Identify which cell holds the provided text, then report its [X, Y] central coordinate. 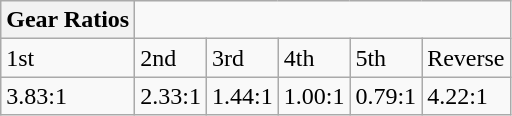
3rd [242, 58]
1.44:1 [242, 96]
3.83:1 [68, 96]
2nd [171, 58]
Reverse [466, 58]
0.79:1 [386, 96]
4th [314, 58]
2.33:1 [171, 96]
4.22:1 [466, 96]
1st [68, 58]
1.00:1 [314, 96]
5th [386, 58]
Gear Ratios [68, 20]
